Return the (x, y) coordinate for the center point of the cell that contains the specified text.  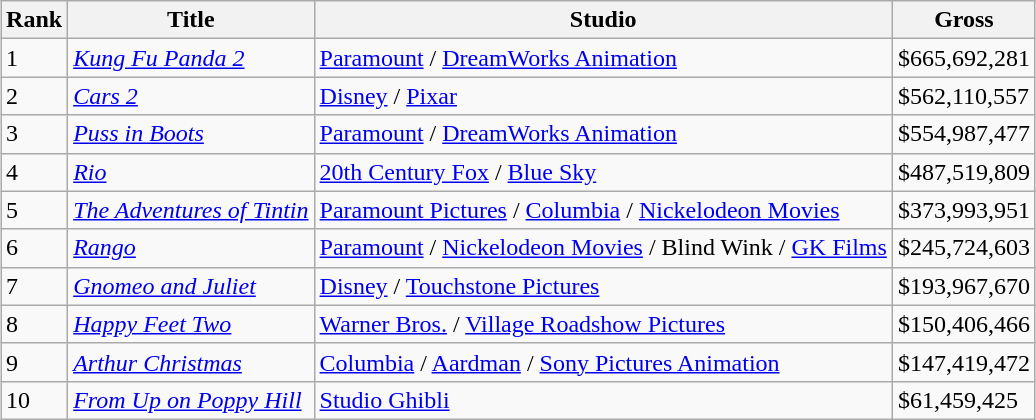
2 (34, 96)
$562,110,557 (964, 96)
7 (34, 286)
6 (34, 248)
Paramount Pictures / Columbia / Nickelodeon Movies (603, 210)
Studio (603, 20)
20th Century Fox / Blue Sky (603, 172)
$245,724,603 (964, 248)
Warner Bros. / Village Roadshow Pictures (603, 324)
1 (34, 58)
10 (34, 400)
$373,993,951 (964, 210)
Gnomeo and Juliet (191, 286)
$150,406,466 (964, 324)
5 (34, 210)
Puss in Boots (191, 134)
Paramount / Nickelodeon Movies / Blind Wink / GK Films (603, 248)
Disney / Touchstone Pictures (603, 286)
Studio Ghibli (603, 400)
$193,967,670 (964, 286)
4 (34, 172)
The Adventures of Tintin (191, 210)
From Up on Poppy Hill (191, 400)
Gross (964, 20)
$665,692,281 (964, 58)
Rank (34, 20)
Columbia / Aardman / Sony Pictures Animation (603, 362)
Kung Fu Panda 2 (191, 58)
$147,419,472 (964, 362)
Arthur Christmas (191, 362)
Cars 2 (191, 96)
Disney / Pixar (603, 96)
$554,987,477 (964, 134)
9 (34, 362)
8 (34, 324)
Happy Feet Two (191, 324)
3 (34, 134)
Rio (191, 172)
Title (191, 20)
Rango (191, 248)
$61,459,425 (964, 400)
$487,519,809 (964, 172)
